Detect which cell encompasses the target text, then output its [x, y] center coordinate. 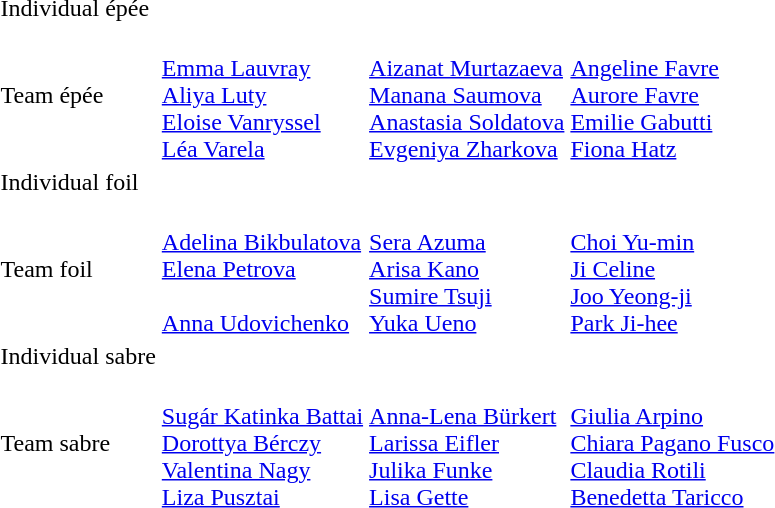
Emma LauvrayAliya LutyEloise VanrysselLéa Varela [262, 95]
Aizanat MurtazaevaManana SaumovaAnastasia SoldatovaEvgeniya Zharkova [467, 95]
Sera AzumaArisa KanoSumire TsujiYuka Ueno [467, 269]
Adelina BikbulatovaElena PetrovaAnna Udovichenko [262, 269]
